Return the (x, y) coordinate for the center point of the cell that contains the specified text.  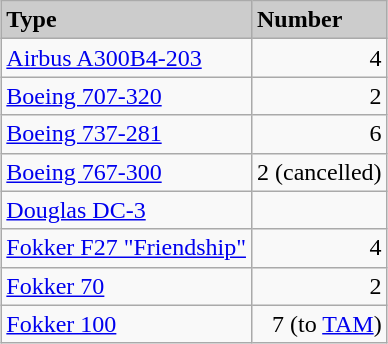
Boeing 767-300 (126, 172)
Boeing 707-320 (126, 96)
Fokker 70 (126, 286)
7 (to TAM) (319, 324)
Type (126, 20)
Number (319, 20)
Fokker 100 (126, 324)
Fokker F27 "Friendship" (126, 248)
6 (319, 134)
2 (cancelled) (319, 172)
Boeing 737-281 (126, 134)
Airbus A300B4-203 (126, 58)
Douglas DC-3 (126, 210)
